Provide the (x, y) coordinate of the cell's center where the given text is located.  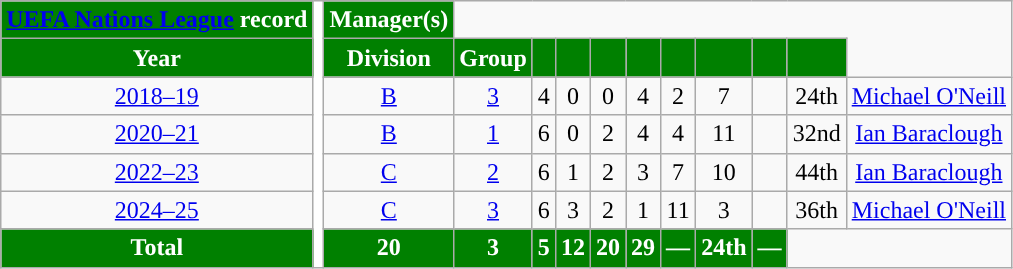
44th (816, 172)
2020–21 (157, 134)
2024–25 (157, 210)
12 (572, 248)
2018–19 (157, 96)
5 (544, 248)
Year (157, 58)
10 (724, 172)
Group (494, 58)
32nd (816, 134)
Division (389, 58)
2022–23 (157, 172)
36th (816, 210)
UEFA Nations League record (157, 20)
29 (644, 248)
Manager(s) (389, 20)
Total (157, 248)
